From the cell containing the given text, extract its center point as [x, y] coordinate. 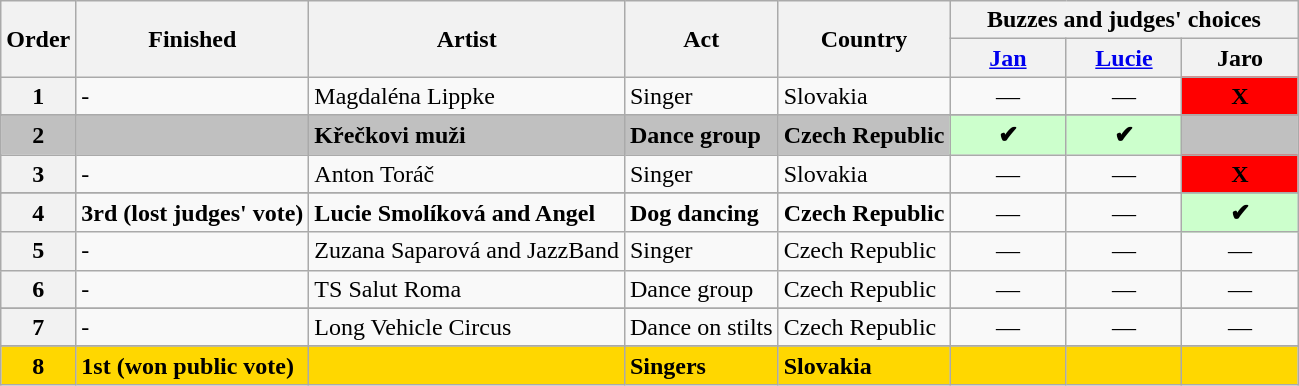
Anton Toráč [467, 173]
3 [38, 173]
1 [38, 96]
Jaro [1240, 58]
6 [38, 289]
Lucie [1124, 58]
Lucie Smolíková and Angel [467, 213]
7 [38, 327]
TS Salut Roma [467, 289]
Magdaléna Lippke [467, 96]
1st (won public vote) [192, 365]
2 [38, 135]
Zuzana Saparová and JazzBand [467, 251]
Artist [467, 39]
Křečkovi muži [467, 135]
Finished [192, 39]
3rd (lost judges' vote) [192, 213]
Singers [701, 365]
Buzzes and judges' choices [1124, 20]
4 [38, 213]
Dance on stilts [701, 327]
5 [38, 251]
Jan [1008, 58]
Country [864, 39]
Long Vehicle Circus [467, 327]
Act [701, 39]
Order [38, 39]
Dog dancing [701, 213]
8 [38, 365]
